Provide the (X, Y) coordinate of the cell's center where the given text is located.  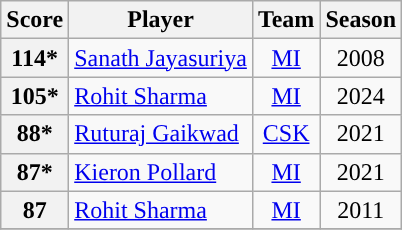
Season (361, 20)
105* (35, 96)
2024 (361, 96)
Player (161, 20)
CSK (286, 134)
Team (286, 20)
88* (35, 134)
87 (35, 210)
87* (35, 172)
Sanath Jayasuriya (161, 58)
2011 (361, 210)
Score (35, 20)
114* (35, 58)
Ruturaj Gaikwad (161, 134)
2008 (361, 58)
Kieron Pollard (161, 172)
